Find where the given text appears and provide that cell's center as (x, y) coordinate. 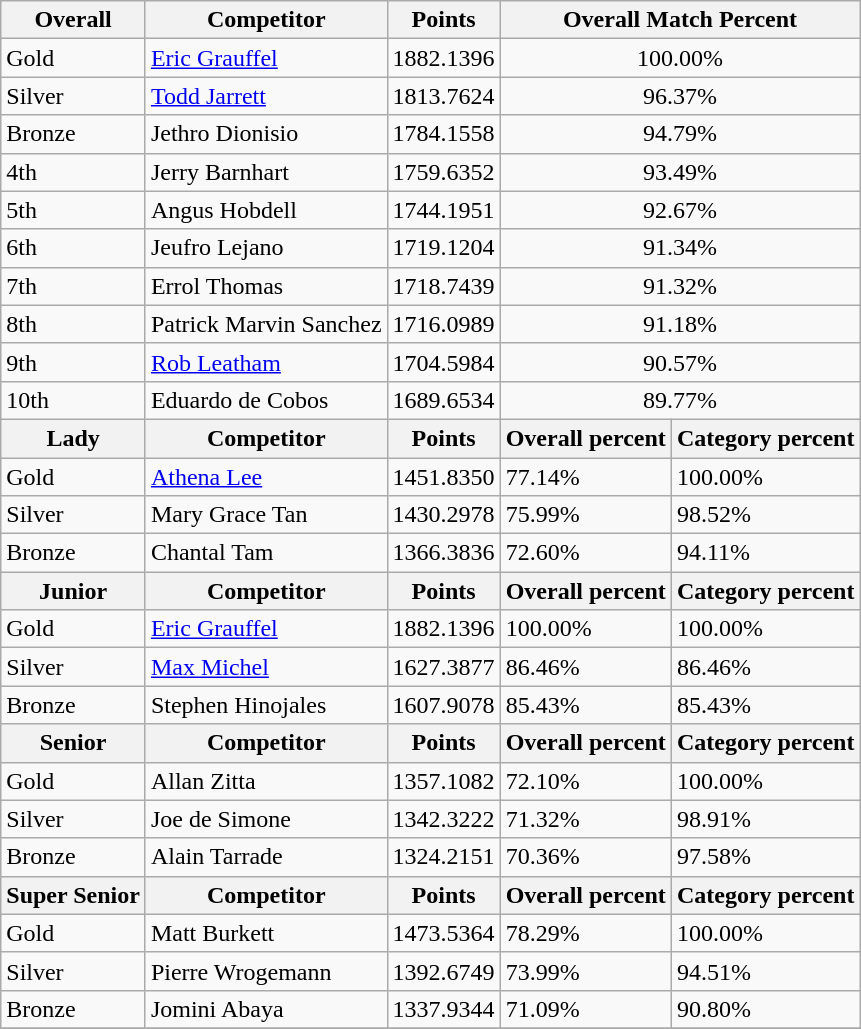
Super Senior (74, 895)
1719.1204 (444, 248)
1689.6534 (444, 400)
91.18% (680, 324)
1357.1082 (444, 781)
1451.8350 (444, 477)
1392.6749 (444, 971)
72.10% (586, 781)
1324.2151 (444, 857)
1337.9344 (444, 1009)
1716.0989 (444, 324)
Jerry Barnhart (266, 172)
97.58% (766, 857)
77.14% (586, 477)
Matt Burkett (266, 933)
71.32% (586, 819)
92.67% (680, 210)
Jethro Dionisio (266, 134)
Errol Thomas (266, 286)
6th (74, 248)
1473.5364 (444, 933)
70.36% (586, 857)
98.91% (766, 819)
90.80% (766, 1009)
1607.9078 (444, 705)
Overall Match Percent (680, 20)
94.11% (766, 553)
94.79% (680, 134)
10th (74, 400)
Eduardo de Cobos (266, 400)
1759.6352 (444, 172)
Athena Lee (266, 477)
Pierre Wrogemann (266, 971)
1704.5984 (444, 362)
Allan Zitta (266, 781)
Junior (74, 591)
Joe de Simone (266, 819)
1342.3222 (444, 819)
Jomini Abaya (266, 1009)
7th (74, 286)
1718.7439 (444, 286)
4th (74, 172)
98.52% (766, 515)
Angus Hobdell (266, 210)
5th (74, 210)
Todd Jarrett (266, 96)
91.34% (680, 248)
Stephen Hinojales (266, 705)
Chantal Tam (266, 553)
Senior (74, 743)
Mary Grace Tan (266, 515)
89.77% (680, 400)
78.29% (586, 933)
1430.2978 (444, 515)
Overall (74, 20)
1744.1951 (444, 210)
94.51% (766, 971)
Max Michel (266, 667)
Patrick Marvin Sanchez (266, 324)
9th (74, 362)
93.49% (680, 172)
Jeufro Lejano (266, 248)
91.32% (680, 286)
1366.3836 (444, 553)
90.57% (680, 362)
1627.3877 (444, 667)
71.09% (586, 1009)
1813.7624 (444, 96)
1784.1558 (444, 134)
Rob Leatham (266, 362)
Alain Tarrade (266, 857)
96.37% (680, 96)
Lady (74, 438)
8th (74, 324)
75.99% (586, 515)
73.99% (586, 971)
72.60% (586, 553)
